Scan for the cell matching the given text and deliver its (X, Y) coordinate at center. 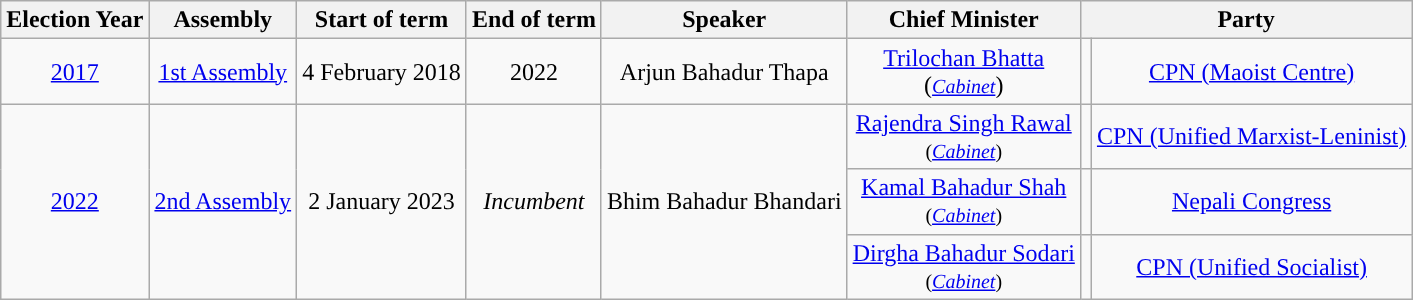
Bhim Bahadur Bhandari (724, 202)
CPN (Maoist Centre) (1251, 72)
Assembly (223, 20)
Party (1246, 20)
Speaker (724, 20)
2nd Assembly (223, 202)
Nepali Congress (1251, 202)
Kamal Bahadur Shah(Cabinet) (964, 202)
1st Assembly (223, 72)
Dirgha Bahadur Sodari(Cabinet) (964, 266)
Election Year (75, 20)
Chief Minister (964, 20)
Start of term (382, 20)
CPN (Unified Marxist-Leninist) (1251, 136)
Rajendra Singh Rawal(Cabinet) (964, 136)
Incumbent (534, 202)
Trilochan Bhatta(Cabinet) (964, 72)
2017 (75, 72)
Arjun Bahadur Thapa (724, 72)
4 February 2018 (382, 72)
CPN (Unified Socialist) (1251, 266)
2 January 2023 (382, 202)
End of term (534, 20)
